Extract the [X, Y] coordinate from the center of the cell holding the provided text.  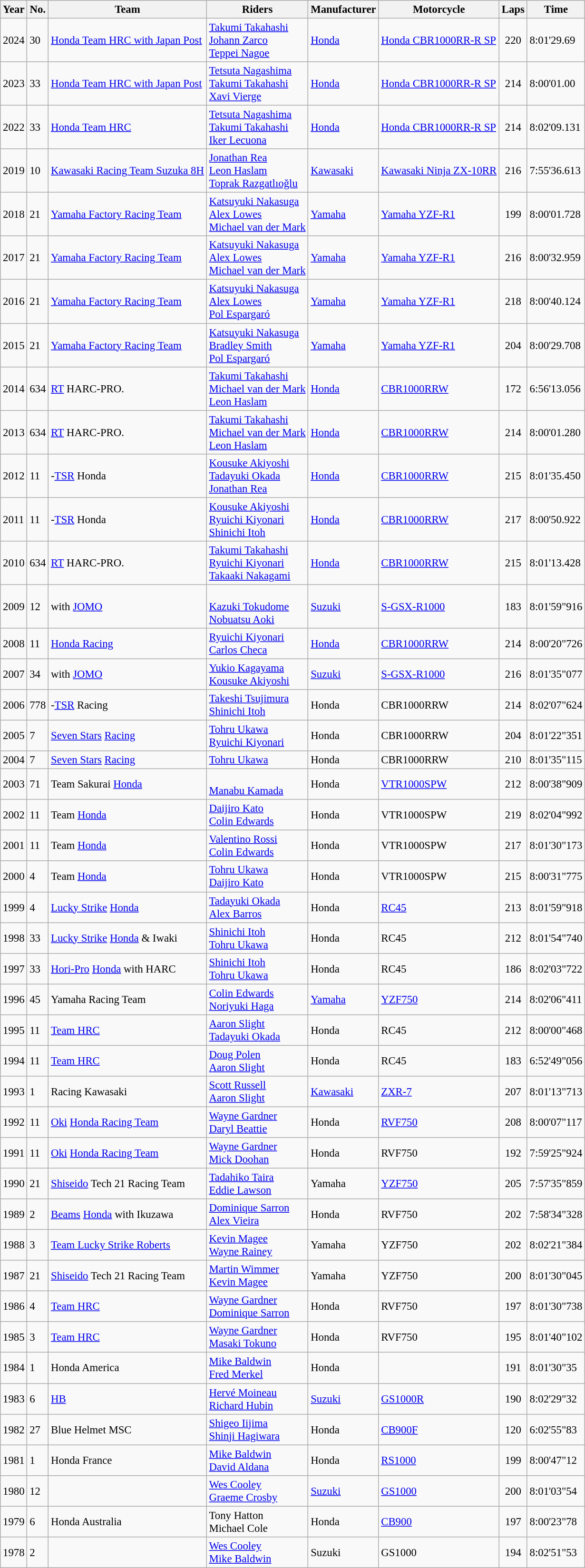
Wayne Gardner Masaki Tokuno [257, 1337]
195 [513, 1337]
8:00'20"726 [556, 644]
Aaron Slight Tadayuki Okada [257, 1030]
Lucky Strike Honda [127, 907]
8:01'30"045 [556, 1276]
8:00'23"78 [556, 1522]
8:01'35.450 [556, 476]
2012 [14, 476]
1984 [14, 1368]
8:00'00"468 [556, 1030]
8:00'01.728 [556, 214]
8:01'35"077 [556, 674]
8:01'22"351 [556, 736]
1990 [14, 1184]
8:02'09.131 [556, 127]
8:02'06"411 [556, 1000]
2016 [14, 302]
2000 [14, 877]
8:00'31"775 [556, 877]
Year [14, 10]
Honda France [127, 1460]
192 [513, 1153]
2002 [14, 815]
1995 [14, 1030]
2003 [14, 785]
1979 [14, 1522]
8:01'30"173 [556, 846]
Kazuki Tokudome Nobuatsu Aoki [257, 606]
220 [513, 40]
172 [513, 389]
Wes Cooley Graeme Crosby [257, 1490]
Mike Baldwin David Aldana [257, 1460]
27 [38, 1430]
1978 [14, 1552]
8:02'21"384 [556, 1245]
Colin Edwards Noriyuki Haga [257, 1000]
2013 [14, 432]
1994 [14, 1061]
Tohru Ukawa Daijiro Kato [257, 877]
Tohru Ukawa Ryuichi Kiyonari [257, 736]
CB900F [439, 1430]
Tetsuta Nagashima Takumi Takahashi Iker Lecuona [257, 127]
Kousuke Akiyoshi Ryuichi Kiyonari Shinichi Itoh [257, 519]
Daijiro Kato Colin Edwards [257, 815]
2010 [14, 563]
8:02'07"624 [556, 705]
Team Lucky Strike Roberts [127, 1245]
1991 [14, 1153]
8:01'35"115 [556, 760]
213 [513, 907]
2014 [14, 389]
Tohru Ukawa [257, 760]
208 [513, 1122]
1981 [14, 1460]
Kawasaki Racing Team Suzuka 8H [127, 171]
Yamaha Racing Team [127, 1000]
2005 [14, 736]
2019 [14, 171]
Jonathan Rea Leon Haslam Toprak Razgatlıoğlu [257, 171]
Team Sakurai Honda [127, 785]
Ryuichi Kiyonari Carlos Checa [257, 644]
1980 [14, 1490]
Kousuke Akiyoshi Tadayuki Okada Jonathan Rea [257, 476]
Time [556, 10]
1999 [14, 907]
8:02'03"722 [556, 968]
Manabu Kamada [257, 785]
Wayne Gardner Mick Doohan [257, 1153]
8:00'50.922 [556, 519]
Hervé Moineau Richard Hubin [257, 1399]
1992 [14, 1122]
Honda Racing [127, 644]
Laps [513, 10]
Lucky Strike Honda & Iwaki [127, 938]
Riders [257, 10]
-TSR Racing [127, 705]
1987 [14, 1276]
8:01'54"740 [556, 938]
Hori-Pro Honda with HARC [127, 968]
8:01'59"916 [556, 606]
Racing Kawasaki [127, 1092]
Team [127, 10]
1989 [14, 1215]
2023 [14, 84]
1996 [14, 1000]
GS1000R [439, 1399]
8:00'32.959 [556, 258]
71 [38, 785]
8:00'01.280 [556, 432]
2017 [14, 258]
HB [127, 1399]
RS1000 [439, 1460]
7:57'35"859 [556, 1184]
8:01'13.428 [556, 563]
Honda America [127, 1368]
1988 [14, 1245]
2015 [14, 345]
2009 [14, 606]
Shigeo Iijima Shinji Hagiwara [257, 1430]
CB900 [439, 1522]
No. [38, 10]
1993 [14, 1092]
10 [38, 171]
186 [513, 968]
8:00'07"117 [556, 1122]
218 [513, 302]
Tony Hatton Michael Cole [257, 1522]
Motorcycle [439, 10]
8:01'13"713 [556, 1092]
205 [513, 1184]
Dominique Sarron Alex Vieira [257, 1215]
2004 [14, 760]
8:01'59"918 [556, 907]
207 [513, 1092]
2022 [14, 127]
8:01'29.69 [556, 40]
Wayne Gardner Daryl Beattie [257, 1122]
Blue Helmet MSC [127, 1430]
8:01'03"54 [556, 1490]
120 [513, 1430]
Tadahiko Taira Eddie Lawson [257, 1184]
Kawasaki Ninja ZX-10RR [439, 171]
219 [513, 815]
Beams Honda with Ikuzawa [127, 1215]
8:02'04"992 [556, 815]
1985 [14, 1337]
8:01'30"738 [556, 1307]
1982 [14, 1430]
6:56'13.056 [556, 389]
Takumi Takahashi Ryuichi Kiyonari Takaaki Nakagami [257, 563]
Martin Wimmer Kevin Magee [257, 1276]
8:02'29"32 [556, 1399]
1983 [14, 1399]
191 [513, 1368]
7:55'36.613 [556, 171]
194 [513, 1552]
Manufacturer [343, 10]
8:00'47"12 [556, 1460]
34 [38, 674]
2011 [14, 519]
Tetsuta Nagashima Takumi Takahashi Xavi Vierge [257, 84]
Katsuyuki Nakasuga Bradley Smith Pol Espargaró [257, 345]
8:00'29.708 [556, 345]
Doug Polen Aaron Slight [257, 1061]
8:02'51"53 [556, 1552]
Kevin Magee Wayne Rainey [257, 1245]
Katsuyuki Nakasuga Alex Lowes Pol Espargaró [257, 302]
ZXR-7 [439, 1092]
8:00'40.124 [556, 302]
190 [513, 1399]
210 [513, 760]
8:00'38"909 [556, 785]
Honda Australia [127, 1522]
1998 [14, 938]
2001 [14, 846]
6:52'49"056 [556, 1061]
Yukio Kagayama Kousuke Akiyoshi [257, 674]
2006 [14, 705]
778 [38, 705]
2024 [14, 40]
Wayne Gardner Dominique Sarron [257, 1307]
Honda Team HRC [127, 127]
1997 [14, 968]
Scott Russell Aaron Slight [257, 1092]
2008 [14, 644]
Takeshi Tsujimura Shinichi Itoh [257, 705]
30 [38, 40]
Wes Cooley Mike Baldwin [257, 1552]
8:01'40"102 [556, 1337]
2018 [14, 214]
7:59'25"924 [556, 1153]
Tadayuki Okada Alex Barros [257, 907]
Mike Baldwin Fred Merkel [257, 1368]
8:01'30"35 [556, 1368]
45 [38, 1000]
Valentino Rossi Colin Edwards [257, 846]
8:00'01.00 [556, 84]
1986 [14, 1307]
6:02'55"83 [556, 1430]
Takumi Takahashi Johann Zarco Teppei Nagoe [257, 40]
2007 [14, 674]
7:58'34"328 [556, 1215]
